For the text-containing cell, return its midpoint in (x, y) coordinate format. 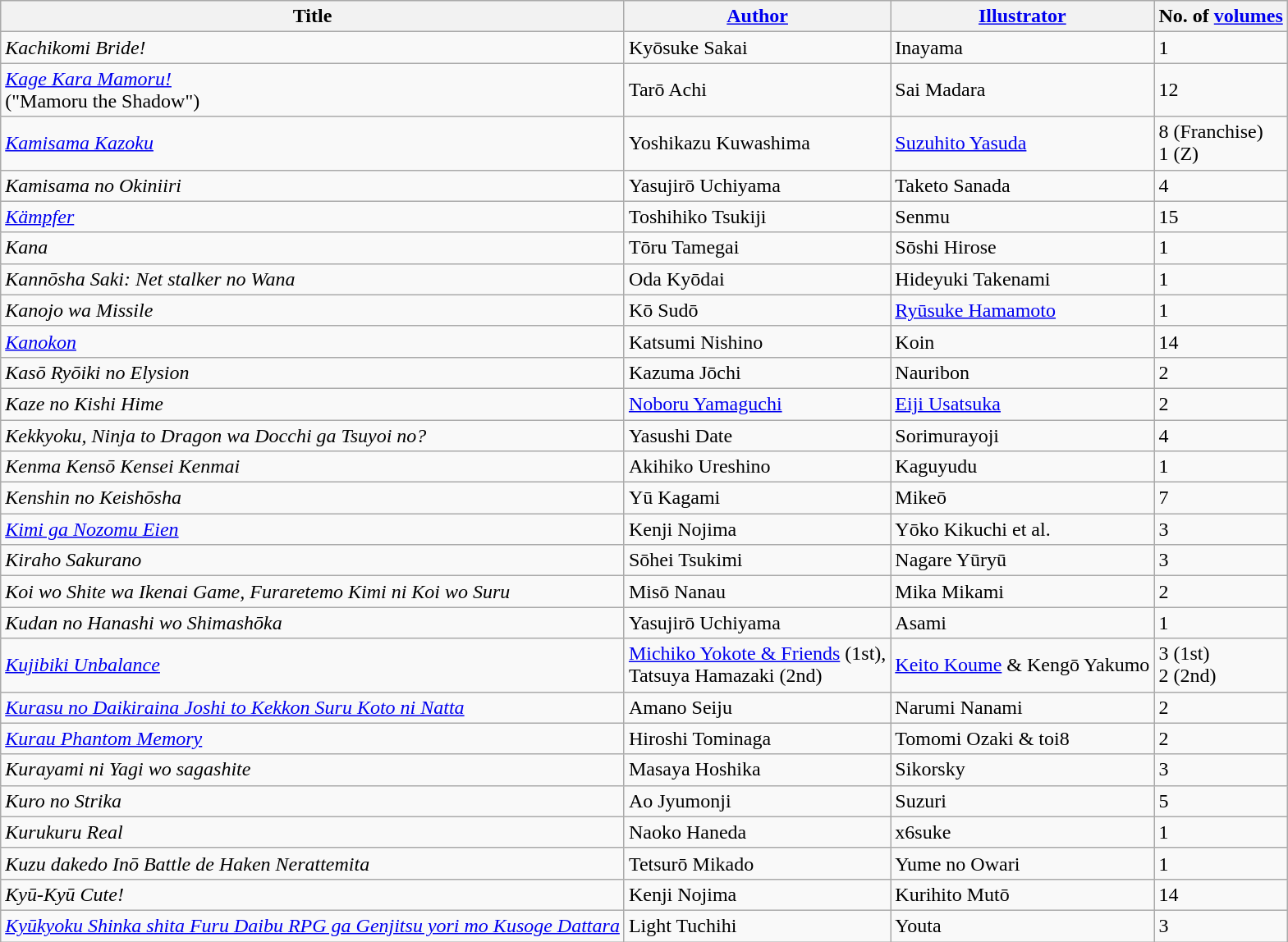
Kage Kara Mamoru! ("Mamoru the Shadow") (313, 90)
Kazuma Jōchi (757, 373)
No. of volumes (1221, 16)
15 (1221, 217)
Kanokon (313, 341)
Ao Jyumonji (757, 801)
Amano Seiju (757, 707)
Akihiko Ureshino (757, 467)
Katsumi Nishino (757, 341)
Kekkyoku, Ninja to Dragon wa Docchi ga Tsuyoi no? (313, 436)
Suzuri (1023, 801)
Eiji Usatsuka (1023, 404)
5 (1221, 801)
Kurayami ni Yagi wo sagashite (313, 770)
Kyōsuke Sakai (757, 48)
Keito Koume & Kengō Yakumo (1023, 665)
Noboru Yamaguchi (757, 404)
Asami (1023, 623)
Yume no Owari (1023, 863)
Mikeō (1023, 498)
3 (1st)2 (2nd) (1221, 665)
Kimi ga Nozomu Eien (313, 529)
Kō Sudō (757, 310)
12 (1221, 90)
Kujibiki Unbalance (313, 665)
Michiko Yokote & Friends (1st),Tatsuya Hamazaki (2nd) (757, 665)
Suzuhito Yasuda (1023, 143)
Kaze no Kishi Hime (313, 404)
Yōko Kikuchi et al. (1023, 529)
Tōru Tamegai (757, 248)
Kurasu no Daikiraina Joshi to Kekkon Suru Koto ni Natta (313, 707)
x6suke (1023, 832)
Kamisama Kazoku (313, 143)
Yasushi Date (757, 436)
Kiraho Sakurano (313, 560)
Toshihiko Tsukiji (757, 217)
Kamisama no Okiniiri (313, 185)
Kyūkyoku Shinka shita Furu Daibu RPG ga Genjitsu yori mo Kusoge Dattara (313, 926)
Kurukuru Real (313, 832)
Mika Mikami (1023, 592)
Naoko Haneda (757, 832)
Kudan no Hanashi wo Shimashōka (313, 623)
Nagare Yūryū (1023, 560)
Sai Madara (1023, 90)
Tetsurō Mikado (757, 863)
Illustrator (1023, 16)
Hiroshi Tominaga (757, 739)
Koin (1023, 341)
Ryūsuke Hamamoto (1023, 310)
Kyū-Kyū Cute! (313, 894)
Sikorsky (1023, 770)
Kannōsha Saki: Net stalker no Wana (313, 279)
Author (757, 16)
Tarō Achi (757, 90)
Sōshi Hirose (1023, 248)
7 (1221, 498)
Narumi Nanami (1023, 707)
Nauribon (1023, 373)
Masaya Hoshika (757, 770)
Kaguyudu (1023, 467)
Senmu (1023, 217)
Youta (1023, 926)
Kana (313, 248)
Kämpfer (313, 217)
8 (Franchise)1 (Z) (1221, 143)
Kurihito Mutō (1023, 894)
Hideyuki Takenami (1023, 279)
Yoshikazu Kuwashima (757, 143)
Koi wo Shite wa Ikenai Game, Furaretemo Kimi ni Koi wo Suru (313, 592)
Yū Kagami (757, 498)
Kuzu dakedo Inō Battle de Haken Nerattemita (313, 863)
Kachikomi Bride! (313, 48)
Kenma Kensō Kensei Kenmai (313, 467)
Inayama (1023, 48)
Sorimurayoji (1023, 436)
Oda Kyōdai (757, 279)
Kasō Ryōiki no Elysion (313, 373)
Kuro no Strika (313, 801)
Light Tuchihi (757, 926)
Kurau Phantom Memory (313, 739)
Kenshin no Keishōsha (313, 498)
Title (313, 16)
Misō Nanau (757, 592)
Kanojo wa Missile (313, 310)
Sōhei Tsukimi (757, 560)
Tomomi Ozaki & toi8 (1023, 739)
Taketo Sanada (1023, 185)
